Search for the cell housing the specified text and yield its [x, y] center coordinate. 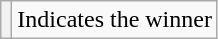
Indicates the winner [115, 20]
